Provide the (x, y) coordinate of the cell's center where the given text is located.  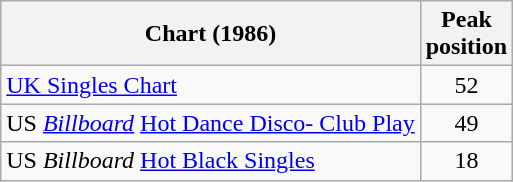
UK Singles Chart (210, 85)
Peakposition (466, 34)
Chart (1986) (210, 34)
49 (466, 123)
18 (466, 161)
US Billboard Hot Dance Disco- Club Play (210, 123)
US Billboard Hot Black Singles (210, 161)
52 (466, 85)
